Identify which cell holds the provided text, then report its (x, y) central coordinate. 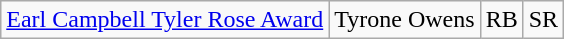
SR (543, 20)
RB (502, 20)
Earl Campbell Tyler Rose Award (165, 20)
Tyrone Owens (404, 20)
